Provide the [X, Y] coordinate of the cell's center where the given text is located.  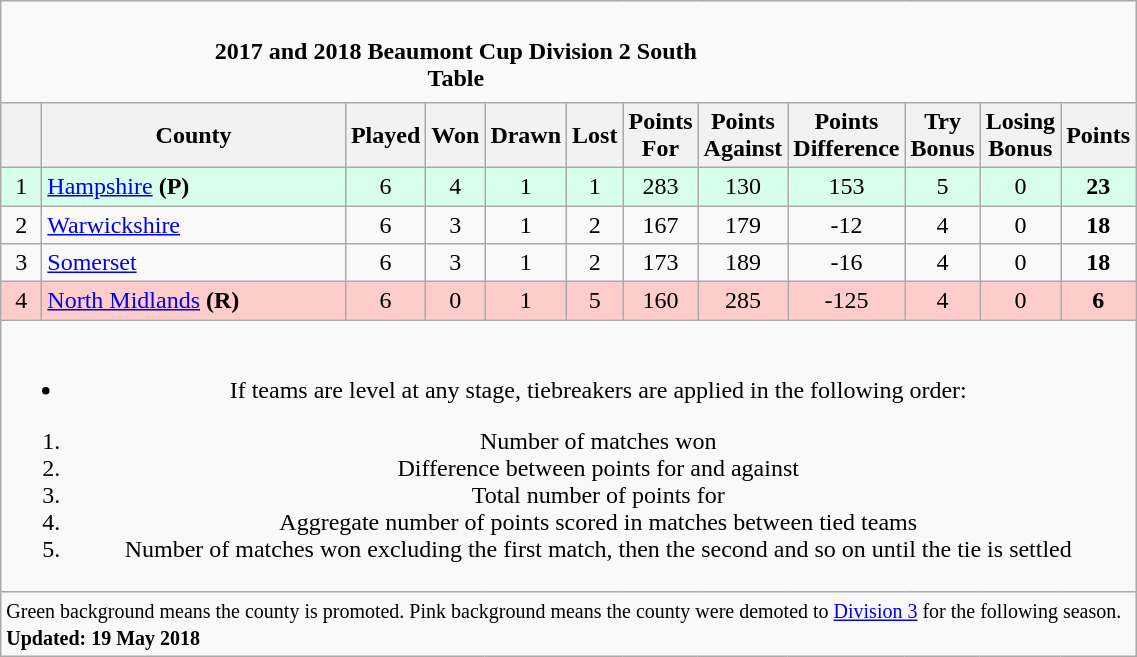
Try Bonus [942, 134]
283 [660, 186]
Losing Bonus [1020, 134]
Points For [660, 134]
Points Against [743, 134]
23 [1098, 186]
285 [743, 301]
153 [846, 186]
167 [660, 225]
-16 [846, 263]
-12 [846, 225]
179 [743, 225]
Points Difference [846, 134]
Lost [595, 134]
Points [1098, 134]
Warwickshire [194, 225]
County [194, 134]
Somerset [194, 263]
160 [660, 301]
Played [385, 134]
-125 [846, 301]
130 [743, 186]
North Midlands (R) [194, 301]
Drawn [526, 134]
173 [660, 263]
189 [743, 263]
Hampshire (P) [194, 186]
Won [456, 134]
